For the text-containing cell, return its midpoint in (x, y) coordinate format. 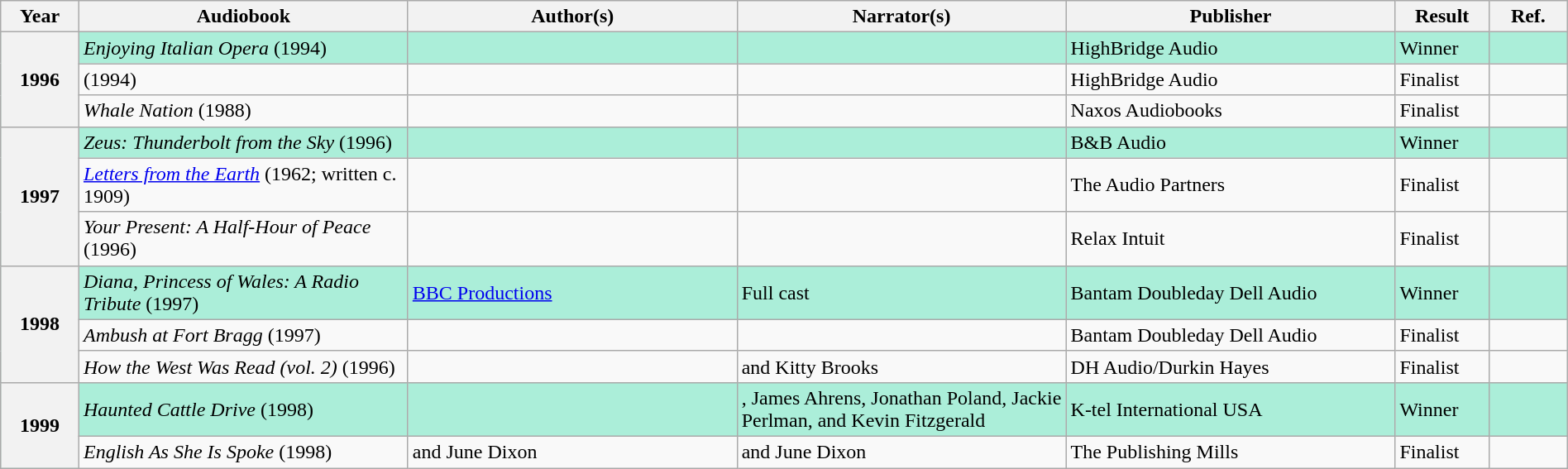
1999 (40, 425)
Whale Nation (1988) (243, 111)
Letters from the Earth (1962; written c. 1909) (243, 185)
Result (1442, 17)
Year (40, 17)
Narrator(s) (901, 17)
Publisher (1231, 17)
1998 (40, 324)
1997 (40, 196)
B&B Audio (1231, 142)
Author(s) (572, 17)
Relax Intuit (1231, 238)
Ref. (1528, 17)
and Kitty Brooks (901, 366)
How the West Was Read (vol. 2) (1996) (243, 366)
BBC Productions (572, 293)
Full cast (901, 293)
, James Ahrens, Jonathan Poland, Jackie Perlman, and Kevin Fitzgerald (901, 409)
Your Present: A Half-Hour of Peace (1996) (243, 238)
Diana, Princess of Wales: A Radio Tribute (1997) (243, 293)
Haunted Cattle Drive (1998) (243, 409)
1996 (40, 79)
K-tel International USA (1231, 409)
Audiobook (243, 17)
English As She Is Spoke (1998) (243, 452)
(1994) (243, 79)
Ambush at Fort Bragg (1997) (243, 335)
Zeus: Thunderbolt from the Sky (1996) (243, 142)
Naxos Audiobooks (1231, 111)
DH Audio/Durkin Hayes (1231, 366)
Enjoying Italian Opera (1994) (243, 48)
The Audio Partners (1231, 185)
The Publishing Mills (1231, 452)
